Search for the cell housing the specified text and yield its [X, Y] center coordinate. 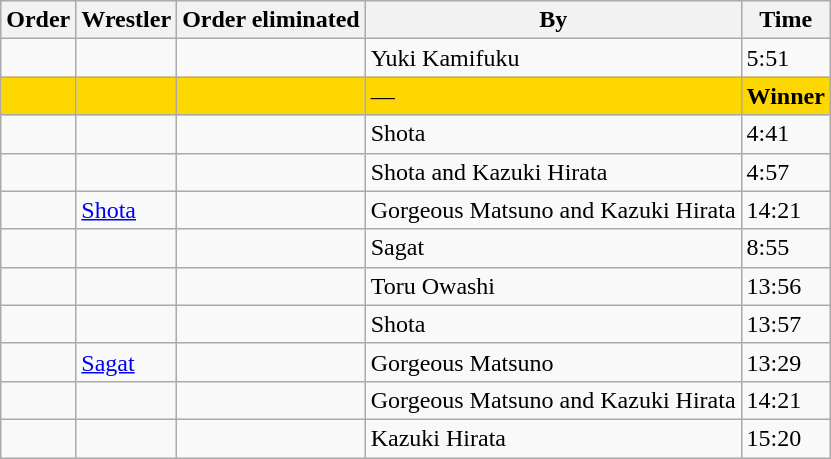
Toru Owashi [553, 286]
5:51 [786, 58]
Shota and Kazuki Hirata [553, 172]
4:41 [786, 134]
8:55 [786, 248]
By [553, 20]
Yuki Kamifuku [553, 58]
Order eliminated [272, 20]
Gorgeous Matsuno [553, 362]
Order [38, 20]
Time [786, 20]
— [553, 96]
15:20 [786, 438]
13:29 [786, 362]
13:56 [786, 286]
Winner [786, 96]
4:57 [786, 172]
13:57 [786, 324]
Wrestler [126, 20]
Kazuki Hirata [553, 438]
